Search for the cell housing the specified text and yield its [X, Y] center coordinate. 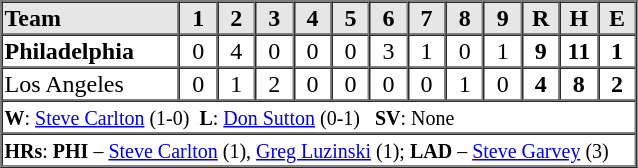
5 [350, 18]
Philadelphia [91, 50]
HRs: PHI – Steve Carlton (1), Greg Luzinski (1); LAD – Steve Garvey (3) [319, 150]
Team [91, 18]
6 [388, 18]
7 [427, 18]
E [617, 18]
H [579, 18]
11 [579, 50]
R [541, 18]
W: Steve Carlton (1-0) L: Don Sutton (0-1) SV: None [319, 116]
Los Angeles [91, 84]
